Locate the cell with the specified text and output its (x, y) center coordinate. 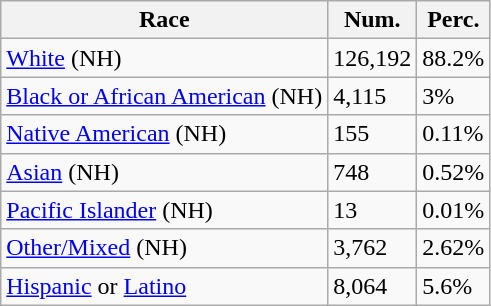
Pacific Islander (NH) (164, 210)
126,192 (372, 58)
3,762 (372, 248)
Num. (372, 20)
2.62% (454, 248)
White (NH) (164, 58)
Perc. (454, 20)
88.2% (454, 58)
Other/Mixed (NH) (164, 248)
748 (372, 172)
0.52% (454, 172)
Asian (NH) (164, 172)
Hispanic or Latino (164, 286)
3% (454, 96)
155 (372, 134)
8,064 (372, 286)
4,115 (372, 96)
Native American (NH) (164, 134)
Race (164, 20)
13 (372, 210)
0.01% (454, 210)
Black or African American (NH) (164, 96)
5.6% (454, 286)
0.11% (454, 134)
